Provide the [X, Y] coordinate of the cell's center where the given text is located.  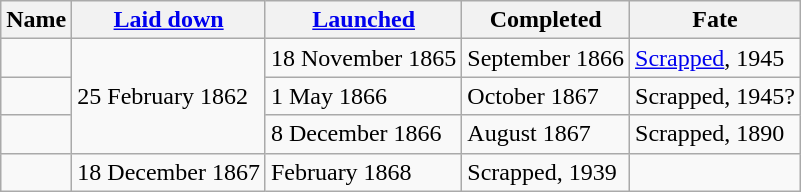
Scrapped, 1939 [546, 172]
Completed [546, 20]
Laid down [169, 20]
Scrapped, 1890 [716, 134]
1 May 1866 [363, 96]
18 December 1867 [169, 172]
September 1866 [546, 58]
Fate [716, 20]
8 December 1866 [363, 134]
Scrapped, 1945? [716, 96]
25 February 1862 [169, 96]
February 1868 [363, 172]
Name [36, 20]
October 1867 [546, 96]
18 November 1865 [363, 58]
August 1867 [546, 134]
Launched [363, 20]
Scrapped, 1945 [716, 58]
